Capture the cell that displays the provided text and extract its (X, Y) central coordinate. 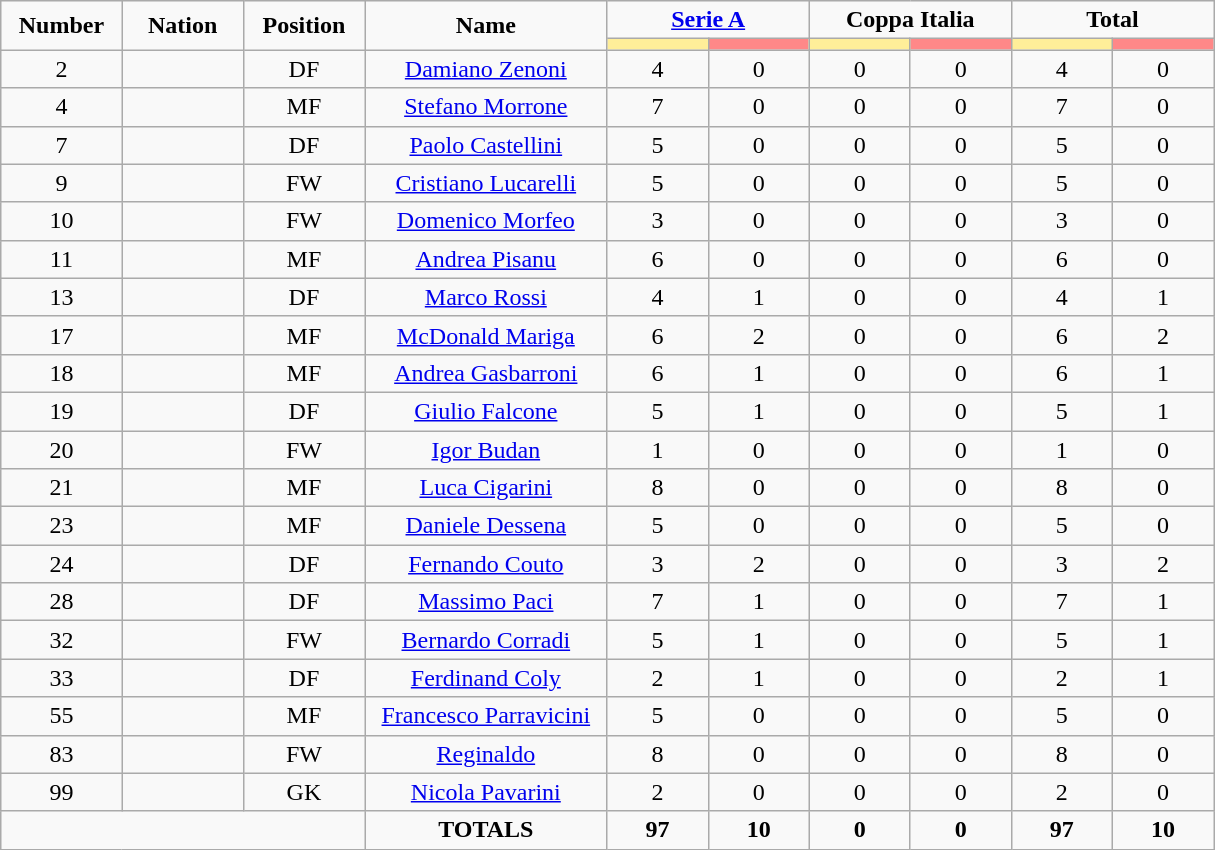
Andrea Gasbarroni (486, 373)
Cristiano Lucarelli (486, 183)
Fernando Couto (486, 564)
Damiano Zenoni (486, 69)
24 (62, 564)
Francesco Parravicini (486, 716)
TOTALS (486, 830)
McDonald Mariga (486, 335)
Stefano Morrone (486, 107)
32 (62, 640)
55 (62, 716)
Ferdinand Coly (486, 678)
Nicola Pavarini (486, 792)
Name (486, 26)
99 (62, 792)
83 (62, 754)
Igor Budan (486, 449)
18 (62, 373)
23 (62, 526)
Nation (182, 26)
9 (62, 183)
Position (304, 26)
Bernardo Corradi (486, 640)
Serie A (708, 20)
Total (1112, 20)
Paolo Castellini (486, 145)
33 (62, 678)
13 (62, 297)
Reginaldo (486, 754)
Coppa Italia (910, 20)
28 (62, 602)
21 (62, 488)
Marco Rossi (486, 297)
GK (304, 792)
Daniele Dessena (486, 526)
11 (62, 259)
19 (62, 411)
17 (62, 335)
Giulio Falcone (486, 411)
Domenico Morfeo (486, 221)
Number (62, 26)
Luca Cigarini (486, 488)
20 (62, 449)
Massimo Paci (486, 602)
Andrea Pisanu (486, 259)
